Search for the cell housing the specified text and yield its (x, y) center coordinate. 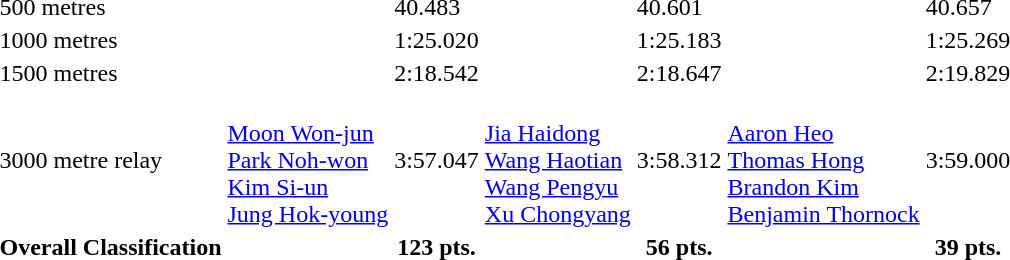
2:18.647 (679, 73)
3:58.312 (679, 160)
2:18.542 (437, 73)
3:57.047 (437, 160)
1:25.183 (679, 40)
Moon Won-junPark Noh-wonKim Si-unJung Hok-young (308, 160)
Aaron HeoThomas HongBrandon KimBenjamin Thornock (824, 160)
Jia HaidongWang HaotianWang PengyuXu Chongyang (558, 160)
1:25.020 (437, 40)
